Return [X, Y] of the center of cell containing provided text 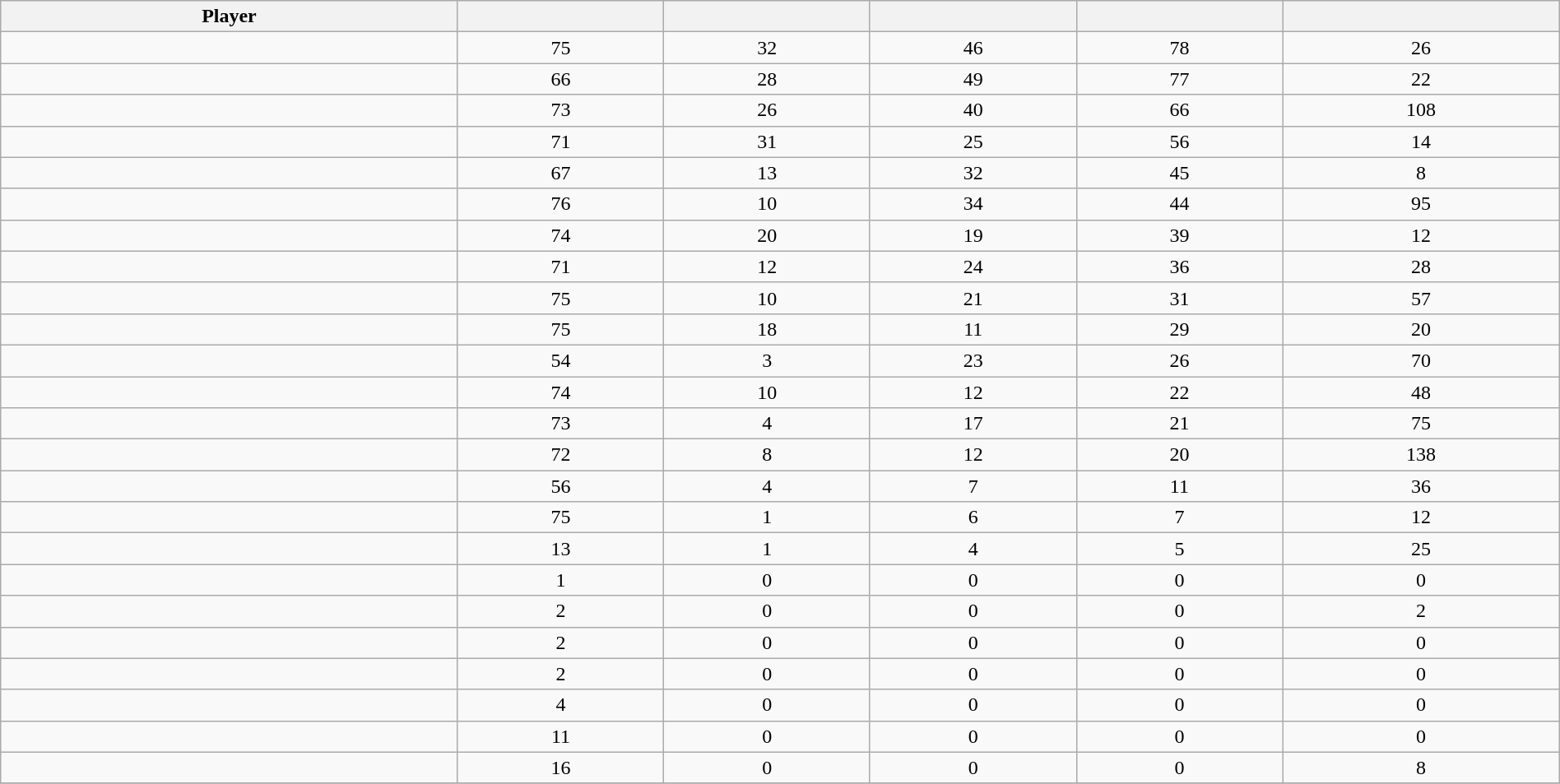
14 [1422, 141]
95 [1422, 204]
70 [1422, 360]
67 [561, 173]
45 [1180, 173]
23 [973, 360]
78 [1180, 48]
Player [229, 16]
138 [1422, 455]
77 [1180, 79]
57 [1422, 298]
108 [1422, 110]
34 [973, 204]
17 [973, 424]
48 [1422, 392]
18 [767, 329]
24 [973, 267]
5 [1180, 549]
3 [767, 360]
49 [973, 79]
39 [1180, 235]
29 [1180, 329]
46 [973, 48]
76 [561, 204]
72 [561, 455]
6 [973, 517]
16 [561, 768]
40 [973, 110]
44 [1180, 204]
54 [561, 360]
19 [973, 235]
